Detect which cell encompasses the target text, then output its [X, Y] center coordinate. 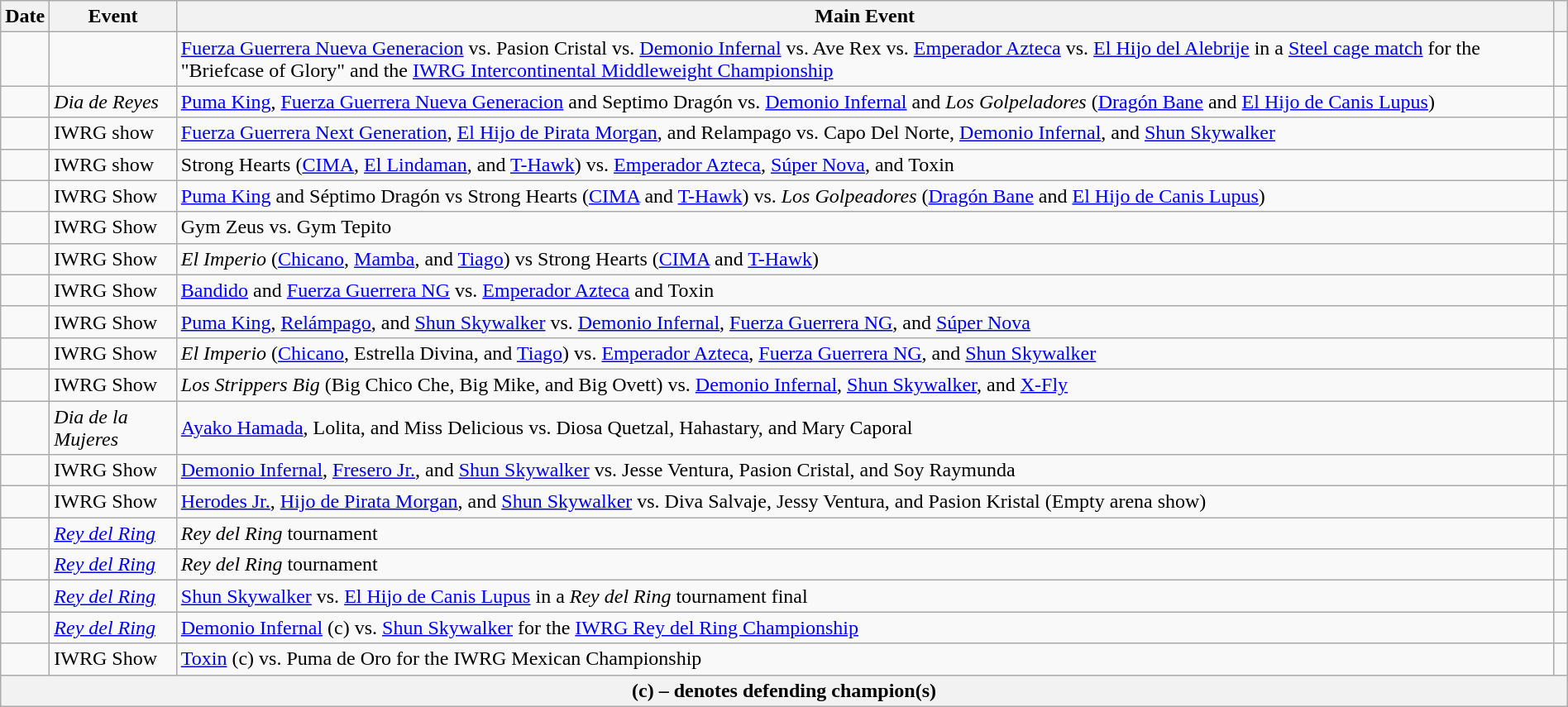
Demonio Infernal (c) vs. Shun Skywalker for the IWRG Rey del Ring Championship [865, 628]
Los Strippers Big (Big Chico Che, Big Mike, and Big Ovett) vs. Demonio Infernal, Shun Skywalker, and X-Fly [865, 385]
Puma King, Fuerza Guerrera Nueva Generacion and Septimo Dragón vs. Demonio Infernal and Los Golpeladores (Dragón Bane and El Hijo de Canis Lupus) [865, 102]
Ayako Hamada, Lolita, and Miss Delicious vs. Diosa Quetzal, Hahastary, and Mary Caporal [865, 427]
Main Event [865, 17]
Shun Skywalker vs. El Hijo de Canis Lupus in a Rey del Ring tournament final [865, 596]
Fuerza Guerrera Next Generation, El Hijo de Pirata Morgan, and Relampago vs. Capo Del Norte, Demonio Infernal, and Shun Skywalker [865, 133]
Toxin (c) vs. Puma de Oro for the IWRG Mexican Championship [865, 659]
Date [25, 17]
Dia de Reyes [112, 102]
Puma King and Séptimo Dragón vs Strong Hearts (CIMA and T-Hawk) vs. Los Golpeadores (Dragón Bane and El Hijo de Canis Lupus) [865, 196]
Event [112, 17]
El Imperio (Chicano, Estrella Divina, and Tiago) vs. Emperador Azteca, Fuerza Guerrera NG, and Shun Skywalker [865, 353]
Demonio Infernal, Fresero Jr., and Shun Skywalker vs. Jesse Ventura, Pasion Cristal, and Soy Raymunda [865, 471]
Puma King, Relámpago, and Shun Skywalker vs. Demonio Infernal, Fuerza Guerrera NG, and Súper Nova [865, 322]
(c) – denotes defending champion(s) [784, 690]
El Imperio (Chicano, Mamba, and Tiago) vs Strong Hearts (CIMA and T-Hawk) [865, 259]
Strong Hearts (CIMA, El Lindaman, and T-Hawk) vs. Emperador Azteca, Súper Nova, and Toxin [865, 165]
Bandido and Fuerza Guerrera NG vs. Emperador Azteca and Toxin [865, 290]
Dia de la Mujeres [112, 427]
Herodes Jr., Hijo de Pirata Morgan, and Shun Skywalker vs. Diva Salvaje, Jessy Ventura, and Pasion Kristal (Empty arena show) [865, 502]
Gym Zeus vs. Gym Tepito [865, 227]
